Locate the cell with the specified text and output its (x, y) center coordinate. 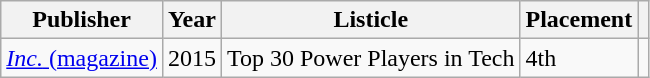
4th (579, 58)
Inc. (magazine) (82, 58)
Publisher (82, 20)
Placement (579, 20)
Top 30 Power Players in Tech (370, 58)
Listicle (370, 20)
2015 (192, 58)
Year (192, 20)
